Determine the [X, Y] coordinate at the center of the cell enclosing the given text.  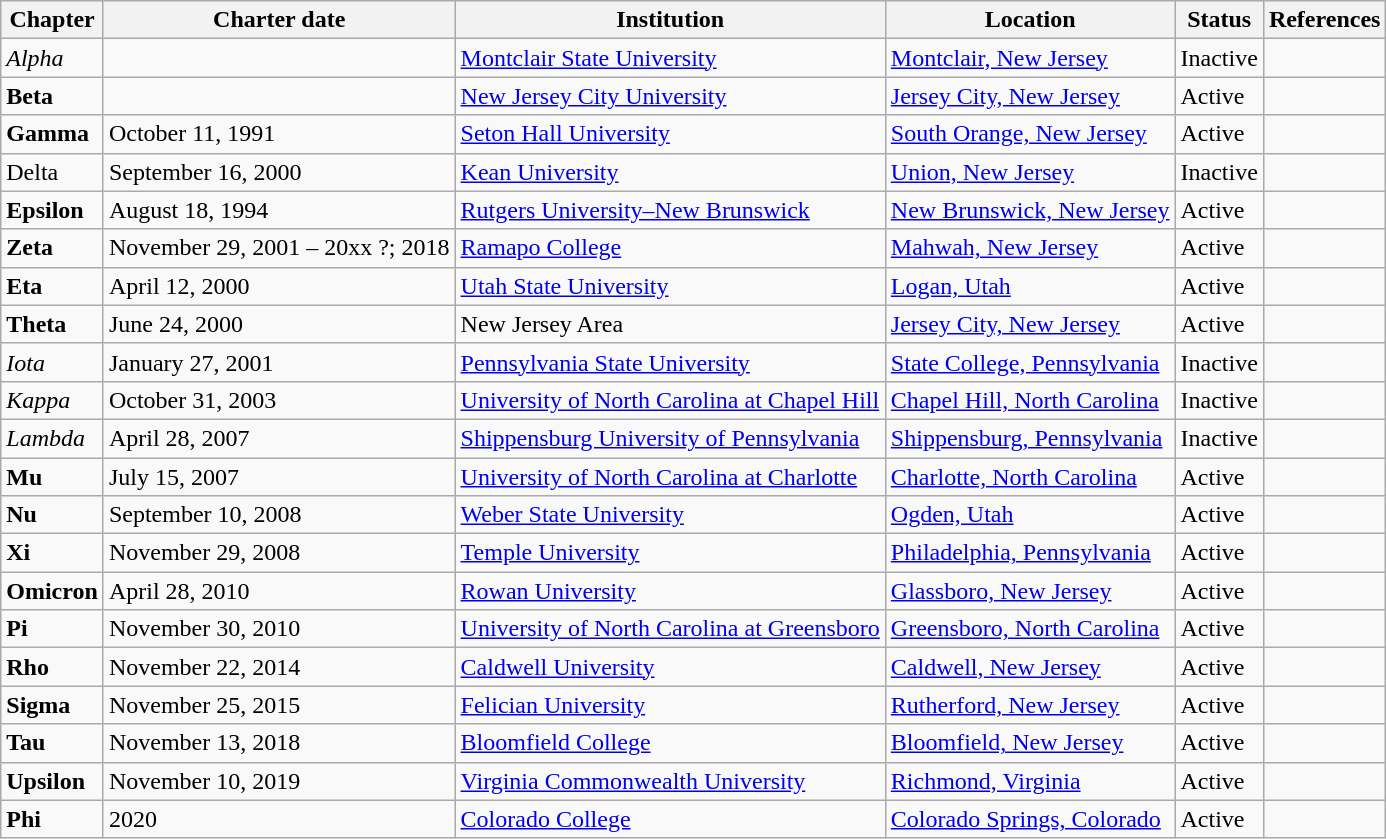
Virginia Commonwealth University [670, 781]
Gamma [52, 134]
Caldwell, New Jersey [1030, 667]
Alpha [52, 58]
State College, Pennsylvania [1030, 362]
November 29, 2008 [279, 553]
Colorado College [670, 819]
Delta [52, 172]
Felician University [670, 705]
New Jersey Area [670, 324]
November 22, 2014 [279, 667]
September 10, 2008 [279, 515]
Location [1030, 20]
Phi [52, 819]
Richmond, Virginia [1030, 781]
Status [1219, 20]
November 30, 2010 [279, 629]
January 27, 2001 [279, 362]
Union, New Jersey [1030, 172]
Beta [52, 96]
Logan, Utah [1030, 286]
Charlotte, North Carolina [1030, 477]
Xi [52, 553]
University of North Carolina at Greensboro [670, 629]
Iota [52, 362]
Seton Hall University [670, 134]
Sigma [52, 705]
Rutherford, New Jersey [1030, 705]
Omicron [52, 591]
Montclair, New Jersey [1030, 58]
Mu [52, 477]
Caldwell University [670, 667]
New Brunswick, New Jersey [1030, 210]
Pi [52, 629]
Eta [52, 286]
Bloomfield College [670, 743]
Rho [52, 667]
References [1324, 20]
Utah State University [670, 286]
New Jersey City University [670, 96]
South Orange, New Jersey [1030, 134]
Tau [52, 743]
Lambda [52, 438]
University of North Carolina at Charlotte [670, 477]
Bloomfield, New Jersey [1030, 743]
September 16, 2000 [279, 172]
August 18, 1994 [279, 210]
Temple University [670, 553]
October 31, 2003 [279, 400]
November 29, 2001 – 20xx ?; 2018 [279, 248]
Rowan University [670, 591]
Rutgers University–New Brunswick [670, 210]
October 11, 1991 [279, 134]
Shippensburg University of Pennsylvania [670, 438]
June 24, 2000 [279, 324]
Shippensburg, Pennsylvania [1030, 438]
Upsilon [52, 781]
Montclair State University [670, 58]
Mahwah, New Jersey [1030, 248]
Chapel Hill, North Carolina [1030, 400]
Ogden, Utah [1030, 515]
November 13, 2018 [279, 743]
April 28, 2007 [279, 438]
Philadelphia, Pennsylvania [1030, 553]
Theta [52, 324]
November 10, 2019 [279, 781]
Zeta [52, 248]
Greensboro, North Carolina [1030, 629]
2020 [279, 819]
November 25, 2015 [279, 705]
Kean University [670, 172]
University of North Carolina at Chapel Hill [670, 400]
Ramapo College [670, 248]
April 28, 2010 [279, 591]
Pennsylvania State University [670, 362]
Weber State University [670, 515]
Kappa [52, 400]
Colorado Springs, Colorado [1030, 819]
Chapter [52, 20]
July 15, 2007 [279, 477]
Charter date [279, 20]
April 12, 2000 [279, 286]
Nu [52, 515]
Epsilon [52, 210]
Glassboro, New Jersey [1030, 591]
Institution [670, 20]
